Search for the cell housing the specified text and yield its (x, y) center coordinate. 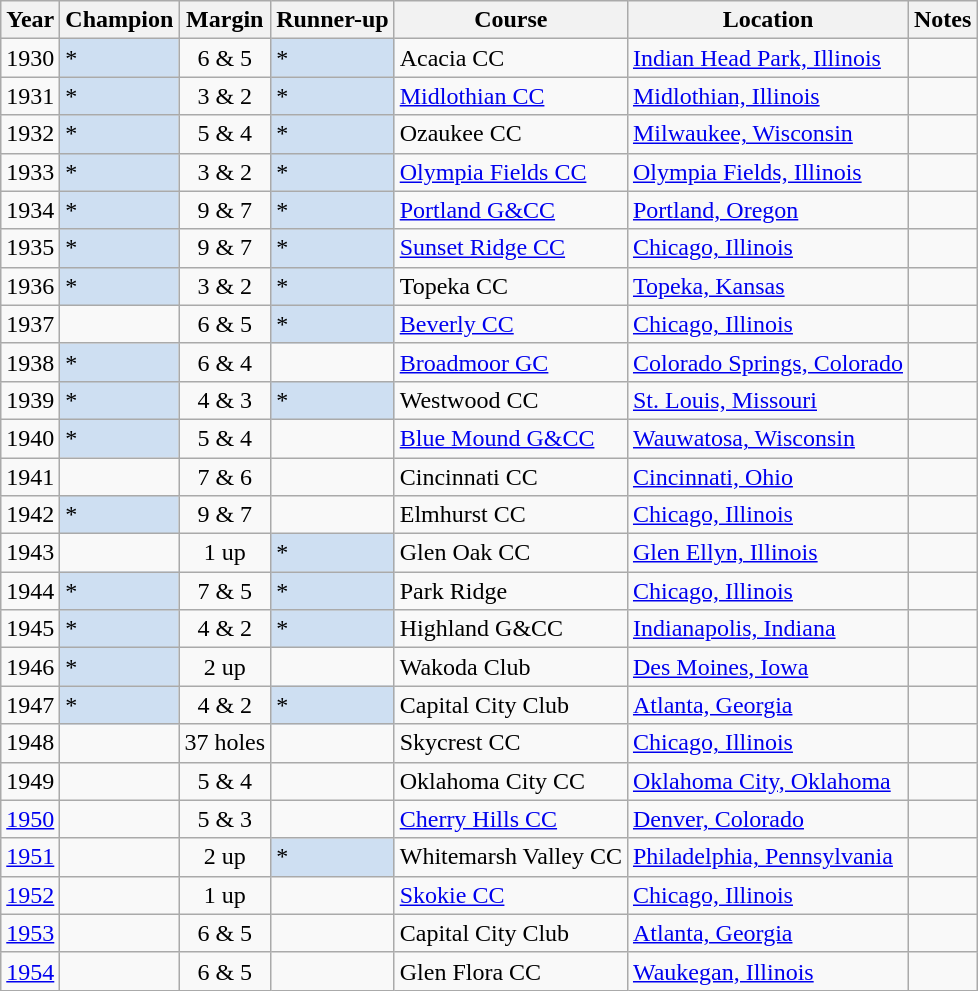
Denver, Colorado (768, 819)
Oklahoma City CC (510, 781)
Skycrest CC (510, 743)
Glen Flora CC (510, 971)
Notes (943, 20)
1932 (30, 134)
1939 (30, 400)
Acacia CC (510, 58)
1936 (30, 286)
Westwood CC (510, 400)
Whitemarsh Valley CC (510, 857)
Midlothian, Illinois (768, 96)
1950 (30, 819)
Wakoda Club (510, 667)
7 & 5 (225, 591)
Cincinnati CC (510, 477)
Topeka CC (510, 286)
Milwaukee, Wisconsin (768, 134)
Beverly CC (510, 324)
Colorado Springs, Colorado (768, 362)
6 & 4 (225, 362)
Sunset Ridge CC (510, 248)
Midlothian CC (510, 96)
1938 (30, 362)
Margin (225, 20)
Des Moines, Iowa (768, 667)
1930 (30, 58)
Highland G&CC (510, 629)
1954 (30, 971)
1946 (30, 667)
5 & 3 (225, 819)
1941 (30, 477)
37 holes (225, 743)
1947 (30, 705)
Portland G&CC (510, 210)
Year (30, 20)
Portland, Oregon (768, 210)
1949 (30, 781)
Park Ridge (510, 591)
Champion (120, 20)
1933 (30, 172)
Location (768, 20)
Broadmoor GC (510, 362)
Blue Mound G&CC (510, 438)
Waukegan, Illinois (768, 971)
Wauwatosa, Wisconsin (768, 438)
Indian Head Park, Illinois (768, 58)
1951 (30, 857)
4 & 3 (225, 400)
Olympia Fields CC (510, 172)
Oklahoma City, Oklahoma (768, 781)
1940 (30, 438)
Glen Ellyn, Illinois (768, 553)
1948 (30, 743)
1942 (30, 515)
Olympia Fields, Illinois (768, 172)
1944 (30, 591)
1937 (30, 324)
Topeka, Kansas (768, 286)
Course (510, 20)
Cherry Hills CC (510, 819)
1943 (30, 553)
1953 (30, 933)
1935 (30, 248)
Indianapolis, Indiana (768, 629)
Philadelphia, Pennsylvania (768, 857)
Ozaukee CC (510, 134)
Cincinnati, Ohio (768, 477)
Glen Oak CC (510, 553)
1952 (30, 895)
Elmhurst CC (510, 515)
St. Louis, Missouri (768, 400)
1945 (30, 629)
Skokie CC (510, 895)
7 & 6 (225, 477)
1934 (30, 210)
1931 (30, 96)
Runner-up (333, 20)
